For the text-containing cell, return its midpoint in (x, y) coordinate format. 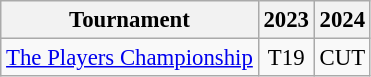
T19 (286, 58)
2024 (342, 20)
CUT (342, 58)
The Players Championship (130, 58)
2023 (286, 20)
Tournament (130, 20)
